Return [x, y] of the center of cell containing provided text 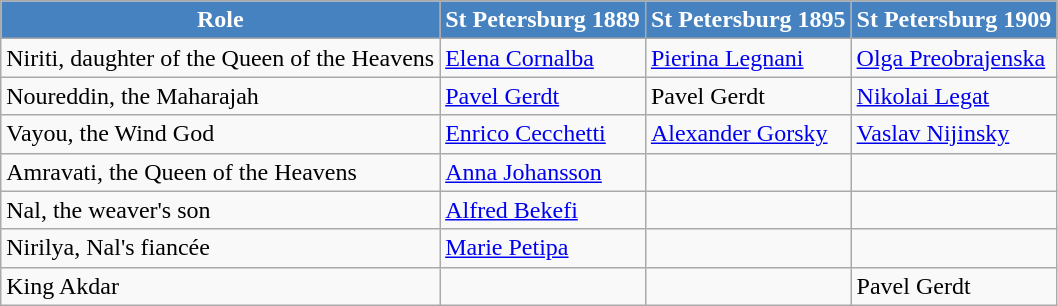
Role [220, 20]
Enrico Cecchetti [543, 134]
Marie Petipa [543, 248]
St Petersburg 1889 [543, 20]
Nikolai Legat [954, 96]
Alexander Gorsky [748, 134]
Olga Preobrajenska [954, 58]
Amravati, the Queen of the Heavens [220, 172]
Vayou, the Wind God [220, 134]
Pierina Legnani [748, 58]
Alfred Bekefi [543, 210]
Nirilya, Nal's fiancée [220, 248]
Nal, the weaver's son [220, 210]
Elena Cornalba [543, 58]
King Akdar [220, 286]
St Petersburg 1909 [954, 20]
Vaslav Nijinsky [954, 134]
St Petersburg 1895 [748, 20]
Niriti, daughter of the Queen of the Heavens [220, 58]
Anna Johansson [543, 172]
Noureddin, the Maharajah [220, 96]
